Find where the given text appears and provide that cell's center as (X, Y) coordinate. 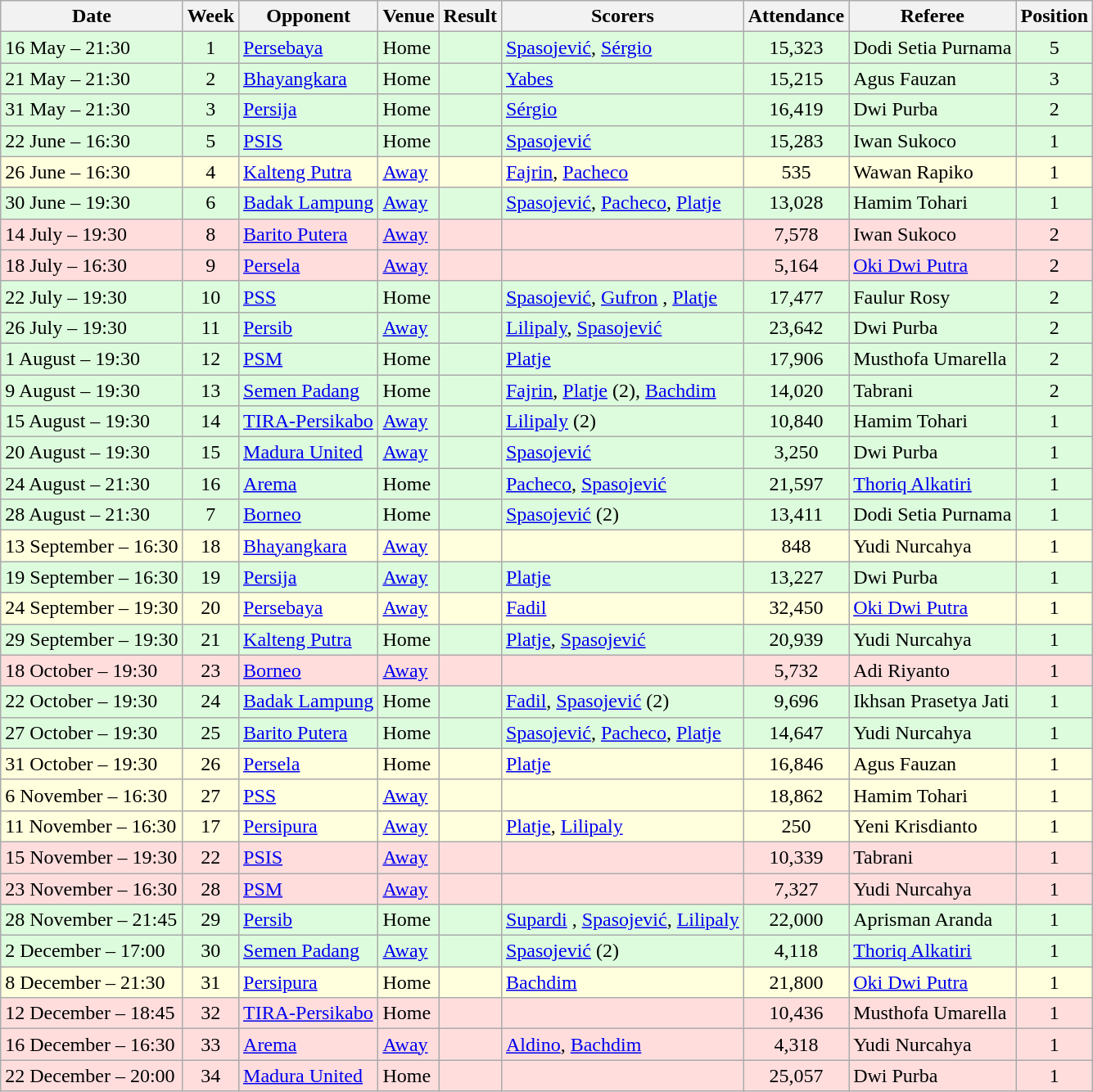
8 December – 21:30 (92, 982)
10,436 (796, 1013)
Pacheco, Spasojević (622, 484)
9 August – 19:30 (92, 390)
9,696 (796, 702)
Yeni Krisdianto (933, 826)
20 August – 19:30 (92, 453)
22 (210, 857)
6 November – 16:30 (92, 795)
Week (210, 16)
23 November – 16:30 (92, 888)
16 (210, 484)
Opponent (309, 16)
4 (210, 172)
Supardi , Spasojević, Lilipaly (622, 920)
5,164 (796, 265)
11 (210, 327)
15 August – 19:30 (92, 422)
17 (210, 826)
28 November – 21:45 (92, 920)
4,318 (796, 1045)
30 June – 19:30 (92, 203)
23 (210, 670)
15,283 (796, 141)
21,800 (796, 982)
13,028 (796, 203)
20,939 (796, 639)
13 September – 16:30 (92, 546)
28 (210, 888)
17,906 (796, 359)
Spasojević, Gufron , Platje (622, 296)
6 (210, 203)
Aprisman Aranda (933, 920)
33 (210, 1045)
8 (210, 234)
22 December – 20:00 (92, 1076)
22 July – 19:30 (92, 296)
13,227 (796, 577)
Scorers (622, 16)
26 July – 19:30 (92, 327)
25 (210, 733)
Adi Riyanto (933, 670)
Ikhsan Prasetya Jati (933, 702)
1 August – 19:30 (92, 359)
Fajrin, Pacheco (622, 172)
Attendance (796, 16)
34 (210, 1076)
20 (210, 608)
32,450 (796, 608)
19 (210, 577)
16,419 (796, 110)
21,597 (796, 484)
29 September – 19:30 (92, 639)
22,000 (796, 920)
Platje, Spasojević (622, 639)
26 (210, 764)
26 June – 16:30 (92, 172)
Lilipaly, Spasojević (622, 327)
Fadil (622, 608)
Spasojević, Sérgio (622, 47)
30 (210, 951)
2 December – 17:00 (92, 951)
12 (210, 359)
7,327 (796, 888)
14 (210, 422)
16,846 (796, 764)
10 (210, 296)
Fajrin, Platje (2), Bachdim (622, 390)
848 (796, 546)
32 (210, 1013)
29 (210, 920)
9 (210, 265)
24 August – 21:30 (92, 484)
12 December – 18:45 (92, 1013)
27 October – 19:30 (92, 733)
Aldino, Bachdim (622, 1045)
535 (796, 172)
31 October – 19:30 (92, 764)
10,840 (796, 422)
14,647 (796, 733)
7,578 (796, 234)
23,642 (796, 327)
Venue (409, 16)
Lilipaly (2) (622, 422)
13 (210, 390)
18 July – 16:30 (92, 265)
7 (210, 515)
3,250 (796, 453)
15 (210, 453)
Result (470, 16)
10,339 (796, 857)
Fadil, Spasojević (2) (622, 702)
27 (210, 795)
15 November – 19:30 (92, 857)
Date (92, 16)
14,020 (796, 390)
Yabes (622, 79)
Referee (933, 16)
Sérgio (622, 110)
Wawan Rapiko (933, 172)
11 November – 16:30 (92, 826)
18 October – 19:30 (92, 670)
5,732 (796, 670)
24 (210, 702)
4,118 (796, 951)
Position (1055, 16)
22 October – 19:30 (92, 702)
13,411 (796, 515)
14 July – 19:30 (92, 234)
21 (210, 639)
250 (796, 826)
15,215 (796, 79)
Faulur Rosy (933, 296)
16 May – 21:30 (92, 47)
31 May – 21:30 (92, 110)
18 (210, 546)
28 August – 21:30 (92, 515)
21 May – 21:30 (92, 79)
25,057 (796, 1076)
18,862 (796, 795)
22 June – 16:30 (92, 141)
15,323 (796, 47)
Bachdim (622, 982)
19 September – 16:30 (92, 577)
31 (210, 982)
16 December – 16:30 (92, 1045)
Platje, Lilipaly (622, 826)
24 September – 19:30 (92, 608)
17,477 (796, 296)
